Return [x, y] of the center of cell containing provided text 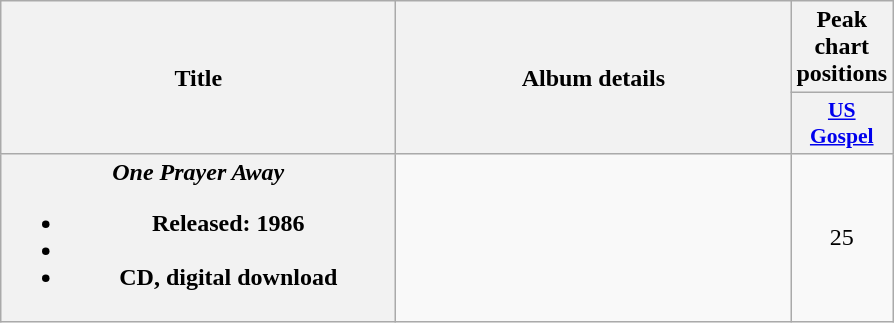
Peak chart positions [842, 47]
Album details [594, 78]
25 [842, 238]
One Prayer AwayReleased: 1986CD, digital download [198, 238]
Title [198, 78]
USGospel [842, 124]
